From the cell containing the given text, extract its center point as [x, y] coordinate. 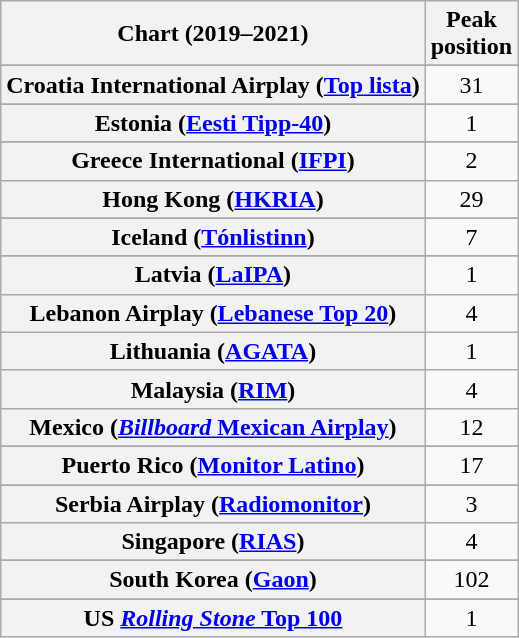
Lithuania (AGATA) [213, 351]
29 [471, 199]
Singapore (RIAS) [213, 542]
US Rolling Stone Top 100 [213, 618]
31 [471, 85]
Peakposition [471, 34]
Hong Kong (HKRIA) [213, 199]
2 [471, 161]
Chart (2019–2021) [213, 34]
Iceland (Tónlistinn) [213, 237]
Latvia (LaIPA) [213, 275]
12 [471, 427]
Mexico (Billboard Mexican Airplay) [213, 427]
7 [471, 237]
Croatia International Airplay (Top lista) [213, 85]
Lebanon Airplay (Lebanese Top 20) [213, 313]
Estonia (Eesti Tipp-40) [213, 123]
17 [471, 465]
102 [471, 580]
South Korea (Gaon) [213, 580]
Puerto Rico (Monitor Latino) [213, 465]
Serbia Airplay (Radiomonitor) [213, 503]
Malaysia (RIM) [213, 389]
3 [471, 503]
Greece International (IFPI) [213, 161]
